Output the (x, y) coordinate of the center of the cell containing the given text.  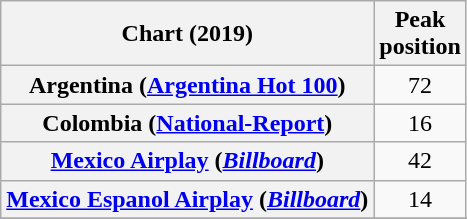
Mexico Airplay (Billboard) (188, 161)
Argentina (Argentina Hot 100) (188, 85)
Peak position (420, 34)
72 (420, 85)
Colombia (National-Report) (188, 123)
42 (420, 161)
Mexico Espanol Airplay (Billboard) (188, 199)
14 (420, 199)
Chart (2019) (188, 34)
16 (420, 123)
